Detect which cell encompasses the target text, then output its [X, Y] center coordinate. 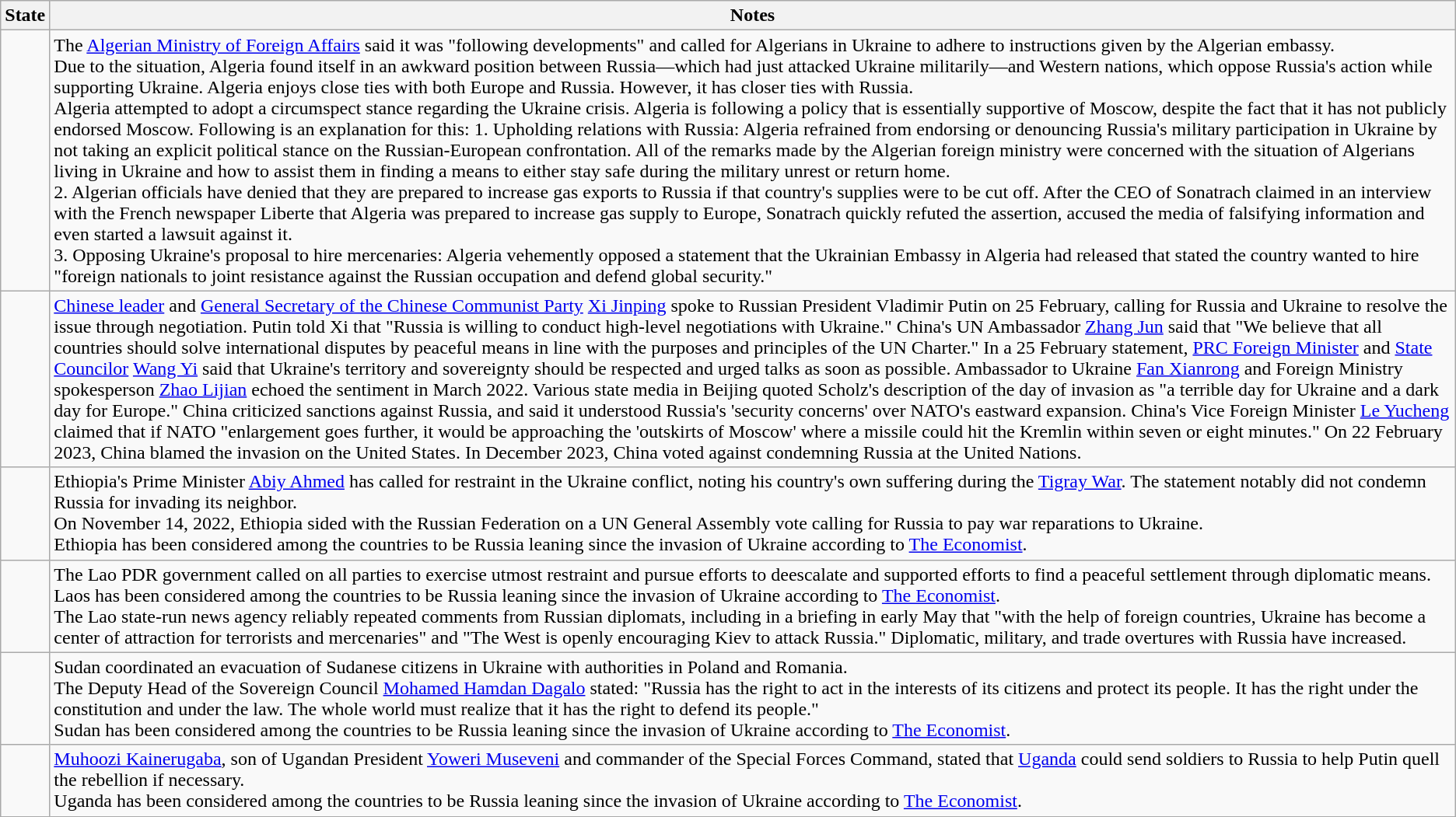
Notes [753, 16]
State [25, 16]
